Provide the (x, y) coordinate of the cell's center where the given text is located.  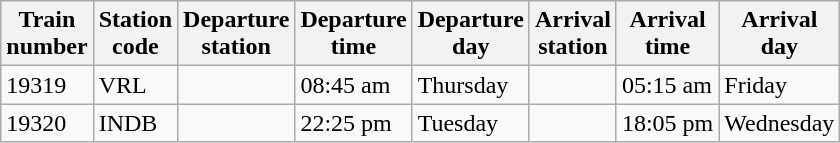
19319 (47, 85)
Arrivalday (780, 34)
Stationcode (135, 34)
22:25 pm (354, 123)
Wednesday (780, 123)
Friday (780, 85)
Departurestation (236, 34)
08:45 am (354, 85)
Trainnumber (47, 34)
VRL (135, 85)
Arrivalstation (572, 34)
Departuretime (354, 34)
05:15 am (667, 85)
Arrivaltime (667, 34)
18:05 pm (667, 123)
Thursday (470, 85)
INDB (135, 123)
Tuesday (470, 123)
19320 (47, 123)
Departureday (470, 34)
